Provide the (X, Y) coordinate of the cell's center where the given text is located.  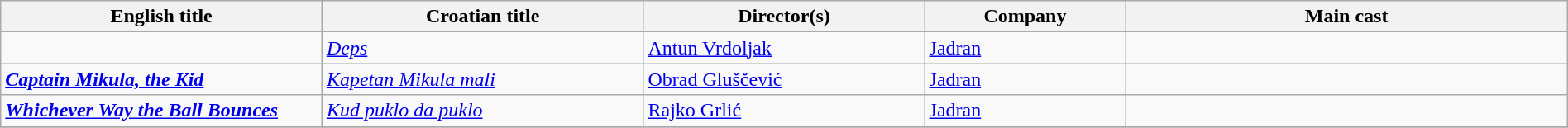
Whichever Way the Ball Bounces (162, 111)
Kud puklo da puklo (483, 111)
Antun Vrdoljak (784, 48)
Company (1025, 17)
Main cast (1346, 17)
Kapetan Mikula mali (483, 79)
Croatian title (483, 17)
Director(s) (784, 17)
Deps (483, 48)
Captain Mikula, the Kid (162, 79)
Rajko Grlić (784, 111)
English title (162, 17)
Obrad Gluščević (784, 79)
